From the cell containing the given text, extract its center point as (X, Y) coordinate. 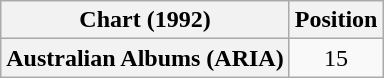
Position (336, 20)
Chart (1992) (145, 20)
15 (336, 58)
Australian Albums (ARIA) (145, 58)
